Return the [X, Y] coordinate for the center point of the cell that contains the specified text.  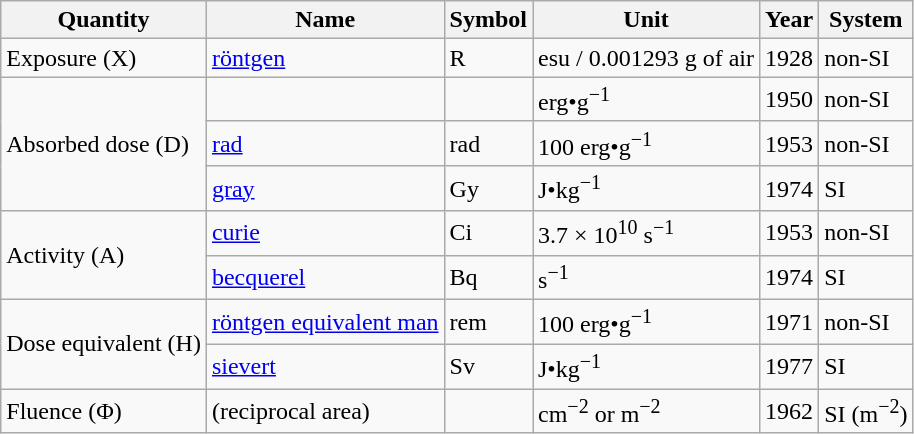
Sv [488, 366]
Unit [646, 20]
System [866, 20]
becquerel [325, 278]
erg•g−1 [646, 100]
Exposure (X) [104, 58]
rem [488, 322]
röntgen [325, 58]
1971 [790, 322]
esu / 0.001293 g of air [646, 58]
1950 [790, 100]
Gy [488, 188]
sievert [325, 366]
R [488, 58]
1928 [790, 58]
Quantity [104, 20]
Name [325, 20]
gray [325, 188]
Absorbed dose (D) [104, 144]
SI (m−2) [866, 412]
Symbol [488, 20]
3.7 × 1010 s−1 [646, 234]
1962 [790, 412]
s−1 [646, 278]
Year [790, 20]
röntgen equivalent man [325, 322]
curie [325, 234]
cm−2 or m−2 [646, 412]
Ci [488, 234]
Activity (A) [104, 256]
Fluence (Φ) [104, 412]
Dose equivalent (H) [104, 344]
(reciprocal area) [325, 412]
Bq [488, 278]
1977 [790, 366]
